Return (X, Y) of the center of cell containing provided text 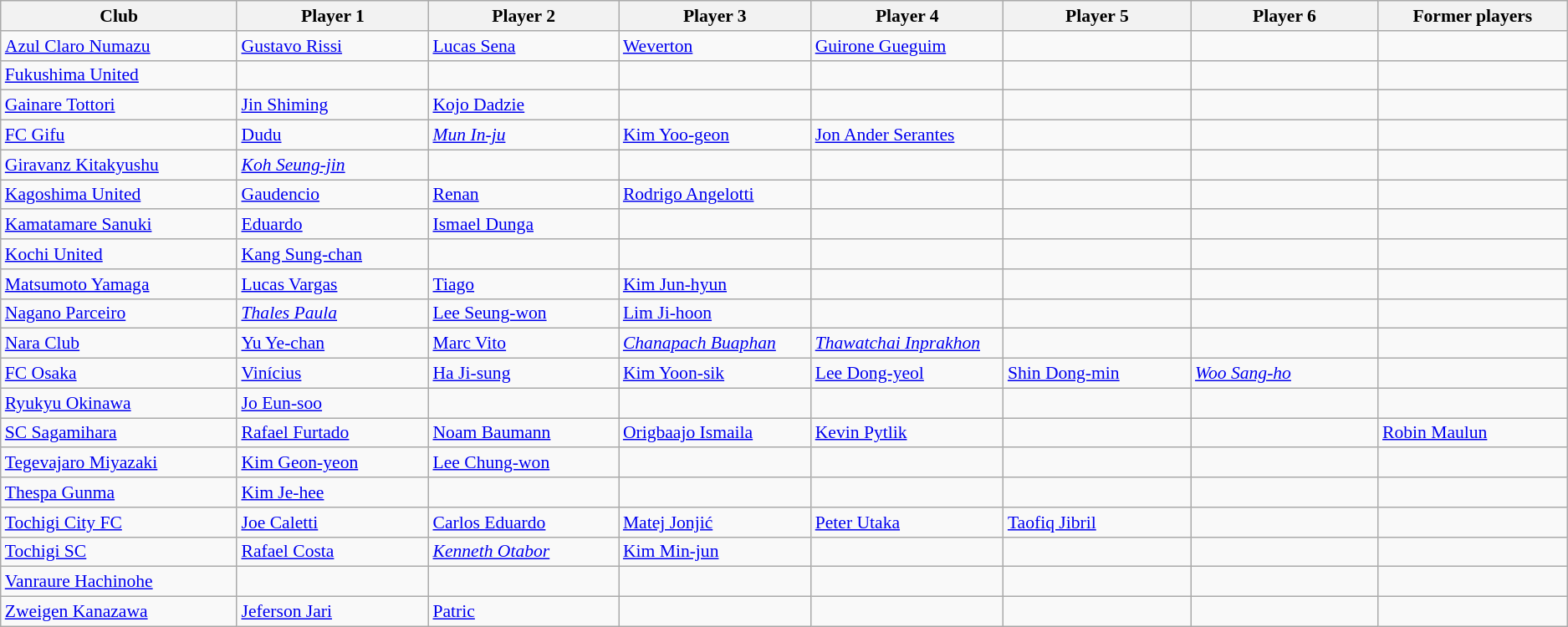
Kang Sung-chan (333, 254)
Kim Jun-hyun (715, 284)
Kagoshima United (119, 195)
Guirone Gueguim (907, 46)
Vinícius (333, 374)
Vanraure Hachinohe (119, 582)
Ismael Dunga (524, 225)
Matsumoto Yamaga (119, 284)
Kim Geon-yeon (333, 463)
Noam Baumann (524, 433)
Mun In-ju (524, 135)
Player 3 (715, 16)
Kim Min-jun (715, 552)
Kochi United (119, 254)
Lim Ji-hoon (715, 313)
SC Sagamihara (119, 433)
Jin Shiming (333, 105)
Tiago (524, 284)
Kojo Dadzie (524, 105)
Eduardo (333, 225)
Player 5 (1097, 16)
Lee Dong-yeol (907, 374)
Woo Sang-ho (1285, 374)
Giravanz Kitakyushu (119, 165)
Kim Yoon-sik (715, 374)
Patric (524, 612)
Jon Ander Serantes (907, 135)
Kevin Pytlik (907, 433)
Fukushima United (119, 75)
Rafael Costa (333, 552)
Kim Yoo-geon (715, 135)
Gaudencio (333, 195)
Kim Je-hee (333, 492)
Zweigen Kanazawa (119, 612)
Chanapach Buaphan (715, 344)
Tegevajaro Miyazaki (119, 463)
Rodrigo Angelotti (715, 195)
Ha Ji-sung (524, 374)
Kenneth Otabor (524, 552)
Shin Dong-min (1097, 374)
Lucas Vargas (333, 284)
Dudu (333, 135)
Origbaajo Ismaila (715, 433)
Thawatchai Inprakhon (907, 344)
Jo Eun-soo (333, 403)
Rafael Furtado (333, 433)
Carlos Eduardo (524, 522)
Gainare Tottori (119, 105)
Matej Jonjić (715, 522)
Joe Caletti (333, 522)
Player 2 (524, 16)
Ryukyu Okinawa (119, 403)
Taofiq Jibril (1097, 522)
Lee Seung-won (524, 313)
Lee Chung-won (524, 463)
Player 6 (1285, 16)
Weverton (715, 46)
Azul Claro Numazu (119, 46)
Player 4 (907, 16)
Thales Paula (333, 313)
Yu Ye-chan (333, 344)
FC Osaka (119, 374)
Tochigi City FC (119, 522)
Gustavo Rissi (333, 46)
Lucas Sena (524, 46)
Club (119, 16)
Player 1 (333, 16)
Koh Seung-jin (333, 165)
Thespa Gunma (119, 492)
Jeferson Jari (333, 612)
Renan (524, 195)
Nagano Parceiro (119, 313)
FC Gifu (119, 135)
Robin Maulun (1473, 433)
Tochigi SC (119, 552)
Peter Utaka (907, 522)
Kamatamare Sanuki (119, 225)
Marc Vito (524, 344)
Former players (1473, 16)
Nara Club (119, 344)
